Scan for the cell matching the given text and deliver its (X, Y) coordinate at center. 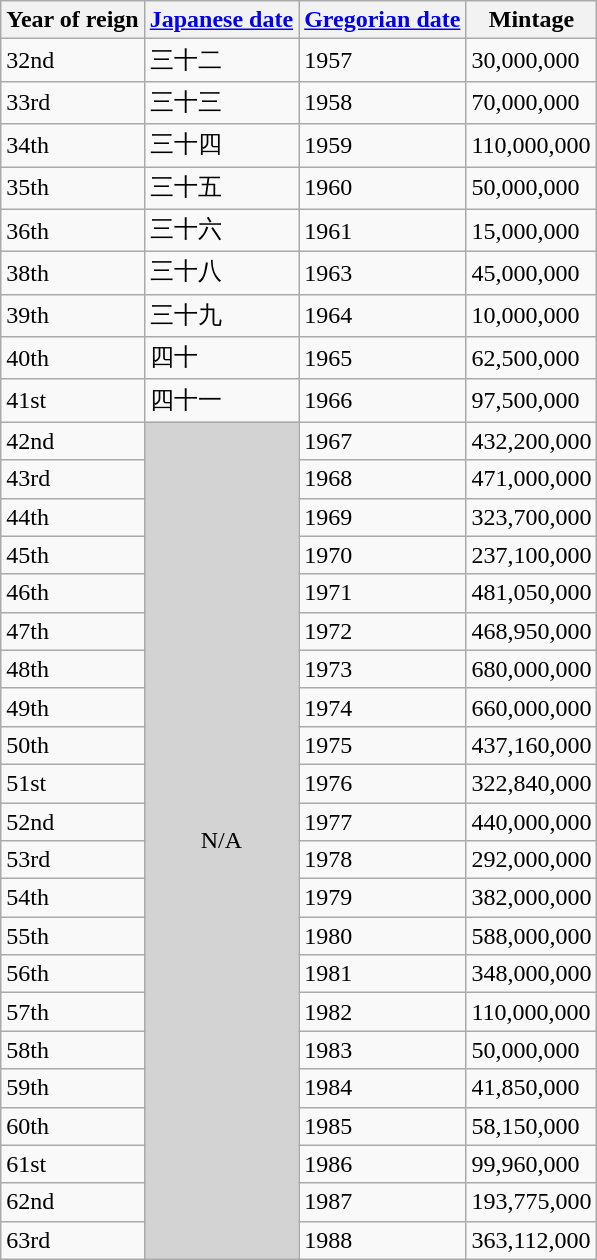
三十三 (221, 102)
1966 (382, 400)
432,200,000 (532, 441)
34th (72, 146)
363,112,000 (532, 1240)
44th (72, 517)
62,500,000 (532, 358)
61st (72, 1164)
38th (72, 274)
1967 (382, 441)
1972 (382, 631)
292,000,000 (532, 860)
49th (72, 707)
1958 (382, 102)
97,500,000 (532, 400)
62nd (72, 1202)
Year of reign (72, 20)
1961 (382, 230)
47th (72, 631)
1968 (382, 479)
四十 (221, 358)
三十九 (221, 316)
42nd (72, 441)
59th (72, 1088)
1986 (382, 1164)
1960 (382, 188)
468,950,000 (532, 631)
1981 (382, 974)
1974 (382, 707)
51st (72, 783)
三十四 (221, 146)
437,160,000 (532, 745)
471,000,000 (532, 479)
三十二 (221, 60)
48th (72, 669)
58th (72, 1050)
1983 (382, 1050)
1963 (382, 274)
56th (72, 974)
三十五 (221, 188)
33rd (72, 102)
660,000,000 (532, 707)
237,100,000 (532, 555)
1979 (382, 898)
1959 (382, 146)
99,960,000 (532, 1164)
43rd (72, 479)
680,000,000 (532, 669)
1980 (382, 936)
1985 (382, 1126)
60th (72, 1126)
46th (72, 593)
1984 (382, 1088)
58,150,000 (532, 1126)
54th (72, 898)
45th (72, 555)
53rd (72, 860)
52nd (72, 821)
1957 (382, 60)
55th (72, 936)
1975 (382, 745)
10,000,000 (532, 316)
N/A (221, 840)
41st (72, 400)
322,840,000 (532, 783)
39th (72, 316)
40th (72, 358)
三十八 (221, 274)
1969 (382, 517)
四十一 (221, 400)
35th (72, 188)
348,000,000 (532, 974)
193,775,000 (532, 1202)
1978 (382, 860)
1973 (382, 669)
1976 (382, 783)
三十六 (221, 230)
440,000,000 (532, 821)
30,000,000 (532, 60)
36th (72, 230)
1970 (382, 555)
588,000,000 (532, 936)
Gregorian date (382, 20)
1977 (382, 821)
481,050,000 (532, 593)
63rd (72, 1240)
382,000,000 (532, 898)
Mintage (532, 20)
1971 (382, 593)
15,000,000 (532, 230)
323,700,000 (532, 517)
1965 (382, 358)
32nd (72, 60)
45,000,000 (532, 274)
Japanese date (221, 20)
1987 (382, 1202)
1988 (382, 1240)
57th (72, 1012)
1982 (382, 1012)
41,850,000 (532, 1088)
1964 (382, 316)
50th (72, 745)
70,000,000 (532, 102)
